Provide the [X, Y] coordinate of the cell's center where the given text is located.  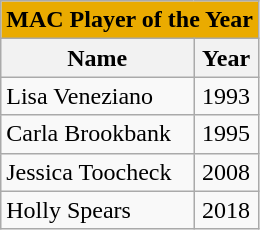
Jessica Toocheck [98, 172]
Carla Brookbank [98, 134]
2008 [226, 172]
1995 [226, 134]
1993 [226, 96]
2018 [226, 210]
Year [226, 58]
MAC Player of the Year [130, 20]
Holly Spears [98, 210]
Name [98, 58]
Lisa Veneziano [98, 96]
